Provide the [x, y] coordinate of the cell's center where the given text is located.  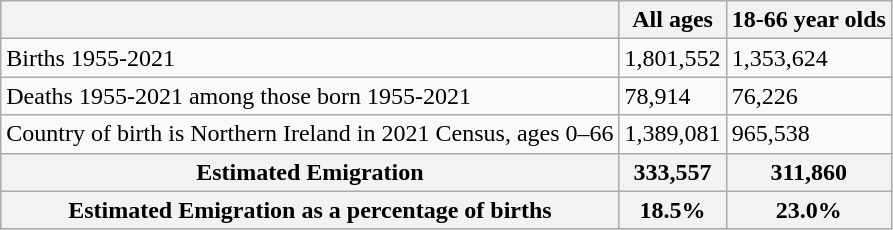
18.5% [672, 210]
1,801,552 [672, 58]
Estimated Emigration [310, 172]
Deaths 1955-2021 among those born 1955-2021 [310, 96]
78,914 [672, 96]
Estimated Emigration as a percentage of births [310, 210]
333,557 [672, 172]
311,860 [808, 172]
23.0% [808, 210]
76,226 [808, 96]
All ages [672, 20]
1,389,081 [672, 134]
Births 1955-2021 [310, 58]
965,538 [808, 134]
18-66 year olds [808, 20]
1,353,624 [808, 58]
Country of birth is Northern Ireland in 2021 Census, ages 0–66 [310, 134]
